From the cell containing the given text, extract its center point as [x, y] coordinate. 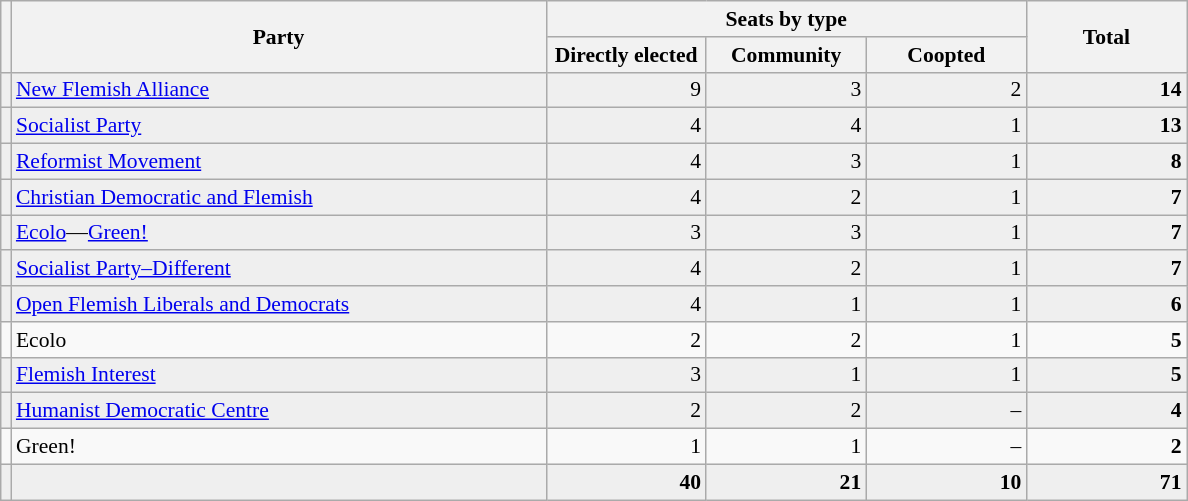
8 [1106, 162]
Christian Democratic and Flemish [278, 197]
14 [1106, 90]
Open Flemish Liberals and Democrats [278, 304]
Total [1106, 36]
Community [786, 55]
Flemish Interest [278, 375]
Ecolo—Green! [278, 233]
Coopted [946, 55]
Directly elected [626, 55]
Socialist Party–Different [278, 269]
Party [278, 36]
71 [1106, 482]
10 [946, 482]
Seats by type [786, 19]
Socialist Party [278, 126]
New Flemish Alliance [278, 90]
Reformist Movement [278, 162]
21 [786, 482]
Ecolo [278, 340]
Humanist Democratic Centre [278, 411]
40 [626, 482]
9 [626, 90]
13 [1106, 126]
Green! [278, 447]
6 [1106, 304]
